Return the [x, y] coordinate for the center point of the cell that contains the specified text.  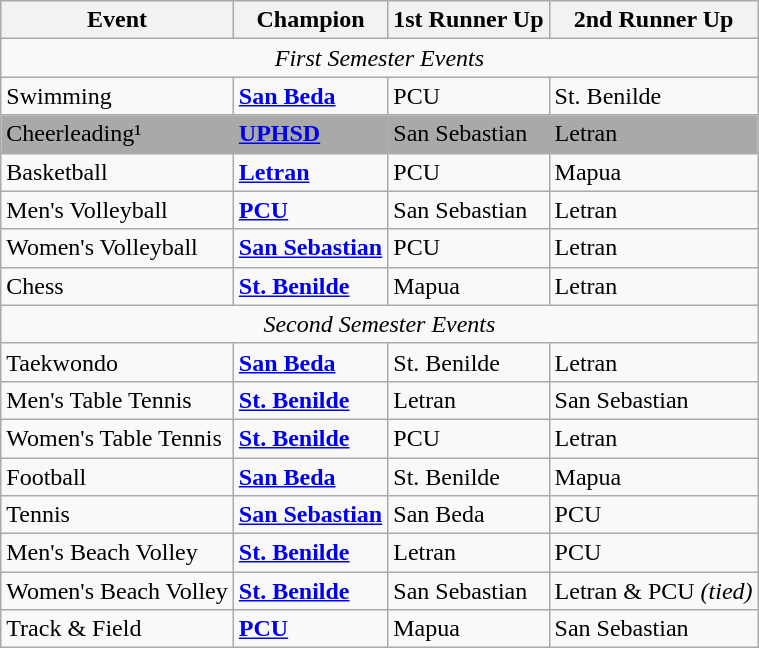
Champion [310, 20]
UPHSD [310, 134]
Chess [118, 286]
Tennis [118, 515]
Event [118, 20]
Taekwondo [118, 362]
Women's Volleyball [118, 248]
Letran & PCU (tied) [654, 591]
Second Semester Events [380, 324]
2nd Runner Up [654, 20]
Men's Volleyball [118, 210]
Basketball [118, 172]
Swimming [118, 96]
Football [118, 477]
Men's Beach Volley [118, 553]
Women's Beach Volley [118, 591]
First Semester Events [380, 58]
Track & Field [118, 629]
1st Runner Up [468, 20]
Men's Table Tennis [118, 400]
Women's Table Tennis [118, 438]
Cheerleading¹ [118, 134]
